Return the (x, y) coordinate for the center point of the cell that contains the specified text.  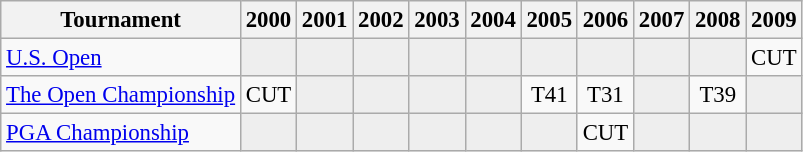
The Open Championship (121, 95)
2001 (325, 20)
2003 (437, 20)
2009 (774, 20)
PGA Championship (121, 133)
T39 (718, 95)
T31 (605, 95)
T41 (549, 95)
2006 (605, 20)
2002 (381, 20)
2005 (549, 20)
2000 (268, 20)
Tournament (121, 20)
2007 (661, 20)
2008 (718, 20)
U.S. Open (121, 58)
2004 (493, 20)
